Capture the cell that displays the provided text and extract its [x, y] central coordinate. 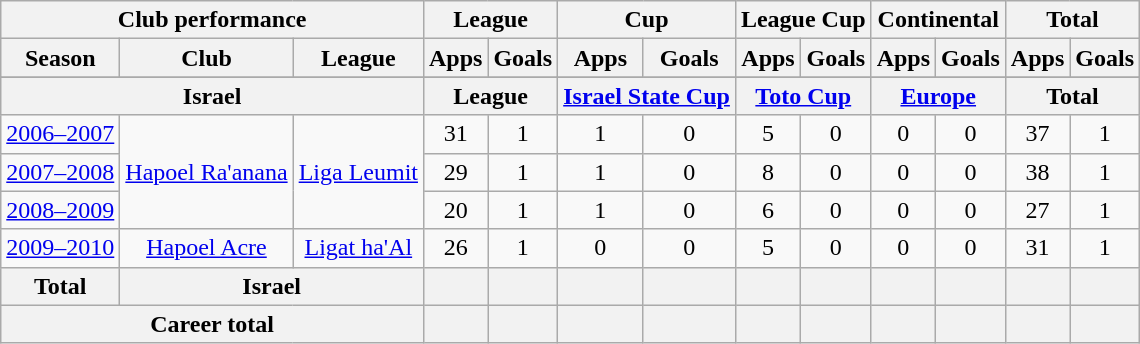
6 [768, 210]
Career total [212, 324]
Club [206, 58]
League Cup [803, 20]
2007–2008 [60, 172]
Israel State Cup [647, 96]
Season [60, 58]
Ligat ha'Al [358, 248]
2006–2007 [60, 134]
Hapoel Acre [206, 248]
Hapoel Ra'anana [206, 172]
Cup [647, 20]
29 [455, 172]
Liga Leumit [358, 172]
38 [1037, 172]
2008–2009 [60, 210]
Europe [938, 96]
37 [1037, 134]
26 [455, 248]
27 [1037, 210]
Continental [938, 20]
20 [455, 210]
Club performance [212, 20]
2009–2010 [60, 248]
Toto Cup [803, 96]
8 [768, 172]
